Identify which cell holds the provided text, then report its [x, y] central coordinate. 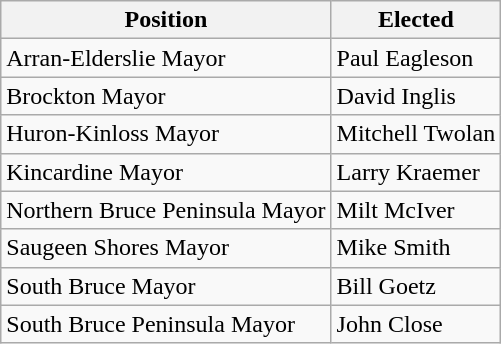
Mike Smith [416, 248]
Bill Goetz [416, 286]
Paul Eagleson [416, 58]
Elected [416, 20]
South Bruce Peninsula Mayor [166, 324]
Position [166, 20]
John Close [416, 324]
Huron-Kinloss Mayor [166, 134]
Mitchell Twolan [416, 134]
Milt McIver [416, 210]
Northern Bruce Peninsula Mayor [166, 210]
Arran-Elderslie Mayor [166, 58]
Kincardine Mayor [166, 172]
David Inglis [416, 96]
Saugeen Shores Mayor [166, 248]
Brockton Mayor [166, 96]
Larry Kraemer [416, 172]
South Bruce Mayor [166, 286]
